Return (X, Y) of the center of cell containing provided text 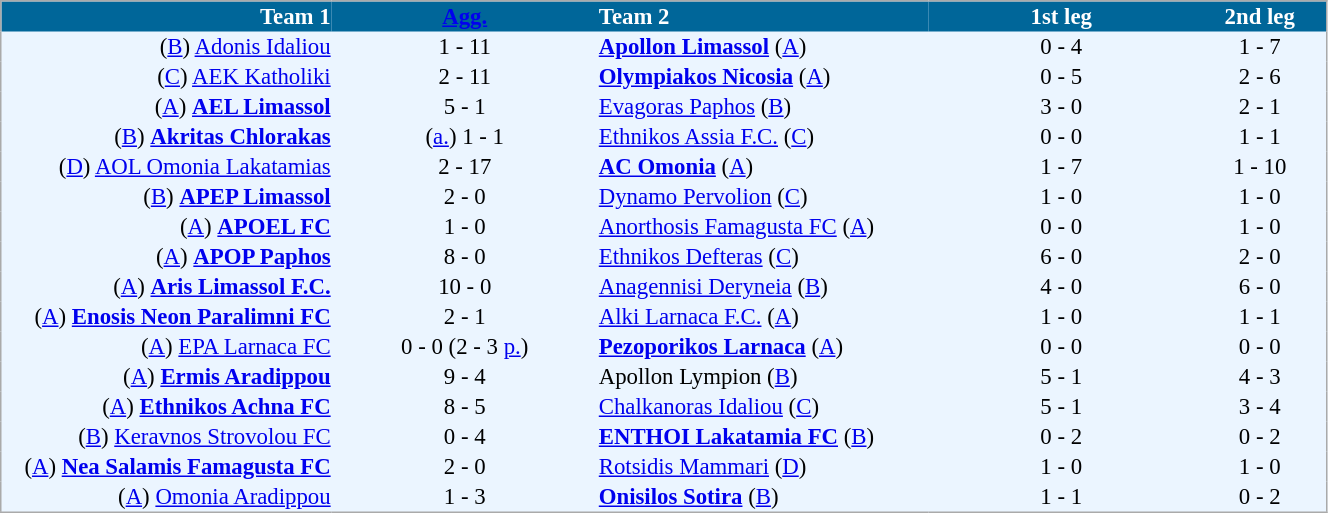
Olympiakos Nicosia (A) (762, 77)
4 - 3 (1260, 377)
Evagoras Paphos (B) (762, 107)
3 - 0 (1062, 107)
Apollon Lympion (B) (762, 377)
(A) Aris Limassol F.C. (166, 287)
Team 2 (762, 16)
(A) EPA Larnaca FC (166, 347)
ENTHOI Lakatamia FC (B) (762, 437)
(D) AOL Omonia Lakatamias (166, 167)
Apollon Limassol (A) (762, 47)
Anagennisi Deryneia (B) (762, 287)
Rotsidis Mammari (D) (762, 467)
8 - 0 (464, 257)
(A) Ethnikos Achna FC (166, 407)
0 - 0 (2 - 3 p.) (464, 347)
Ethnikos Defteras (C) (762, 257)
Ethnikos Assia F.C. (C) (762, 137)
(A) APOEL FC (166, 227)
(A) AEL Limassol (166, 107)
1 - 3 (464, 497)
Agg. (464, 16)
AC Omonia (A) (762, 167)
(B) Akritas Chlorakas (166, 137)
1 - 11 (464, 47)
10 - 0 (464, 287)
Anorthosis Famagusta FC (A) (762, 227)
2 - 11 (464, 77)
1st leg (1062, 16)
(B) Keravnos Strovolou FC (166, 437)
Alki Larnaca F.C. (A) (762, 317)
Team 1 (166, 16)
1 - 10 (1260, 167)
Dynamo Pervolion (C) (762, 197)
(A) APOP Paphos (166, 257)
Onisilos Sotira (B) (762, 497)
(C) AEK Katholiki (166, 77)
3 - 4 (1260, 407)
(a.) 1 - 1 (464, 137)
2 - 6 (1260, 77)
Pezoporikos Larnaca (A) (762, 347)
(B) Adonis Idaliou (166, 47)
8 - 5 (464, 407)
2 - 17 (464, 167)
(B) APEP Limassol (166, 197)
9 - 4 (464, 377)
(A) Ermis Aradippou (166, 377)
(A) Nea Salamis Famagusta FC (166, 467)
0 - 5 (1062, 77)
(A) Omonia Aradippou (166, 497)
2nd leg (1260, 16)
4 - 0 (1062, 287)
(A) Enosis Neon Paralimni FC (166, 317)
Chalkanoras Idaliou (C) (762, 407)
